For the text-containing cell, return its midpoint in (x, y) coordinate format. 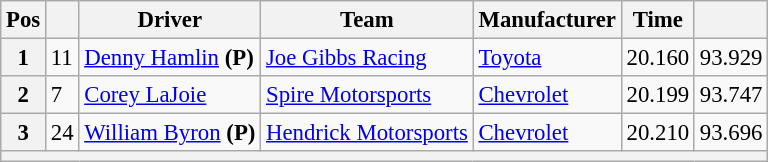
93.696 (730, 133)
93.929 (730, 58)
20.199 (658, 95)
Hendrick Motorsports (367, 133)
20.160 (658, 58)
1 (24, 58)
Team (367, 20)
Time (658, 20)
3 (24, 133)
24 (62, 133)
7 (62, 95)
2 (24, 95)
Pos (24, 20)
Spire Motorsports (367, 95)
11 (62, 58)
William Byron (P) (170, 133)
Manufacturer (547, 20)
20.210 (658, 133)
Corey LaJoie (170, 95)
93.747 (730, 95)
Joe Gibbs Racing (367, 58)
Toyota (547, 58)
Denny Hamlin (P) (170, 58)
Driver (170, 20)
